Return (x, y) of the center of cell containing provided text 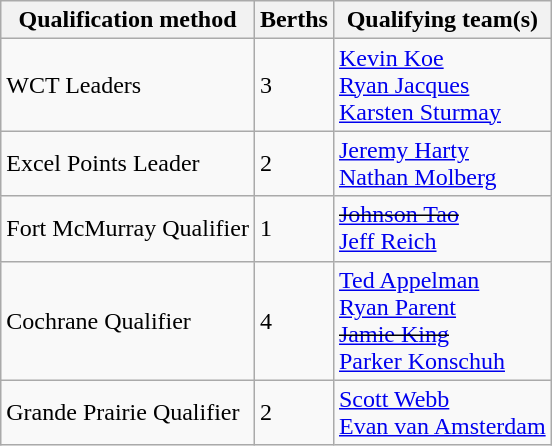
1 (294, 228)
Grande Prairie Qualifier (128, 412)
Fort McMurray Qualifier (128, 228)
WCT Leaders (128, 85)
4 (294, 320)
Cochrane Qualifier (128, 320)
Qualification method (128, 20)
Qualifying team(s) (442, 20)
Johnson Tao Jeff Reich (442, 228)
Scott Webb Evan van Amsterdam (442, 412)
Jeremy Harty Nathan Molberg (442, 164)
Berths (294, 20)
Ted Appelman Ryan Parent Jamie King Parker Konschuh (442, 320)
Kevin Koe Ryan Jacques Karsten Sturmay (442, 85)
Excel Points Leader (128, 164)
3 (294, 85)
